Detect which cell encompasses the target text, then output its (X, Y) center coordinate. 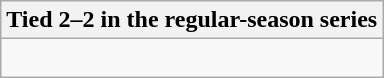
Tied 2–2 in the regular-season series (192, 20)
